Determine the [X, Y] coordinate at the center of the cell enclosing the given text.  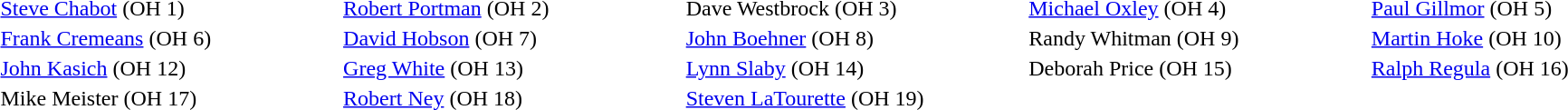
Randy Whitman (OH 9) [1198, 38]
David Hobson (OH 7) [512, 38]
John Boehner (OH 8) [855, 38]
Greg White (OH 13) [512, 68]
Deborah Price (OH 15) [1198, 68]
Lynn Slaby (OH 14) [855, 68]
